Return [X, Y] of the center of cell containing provided text 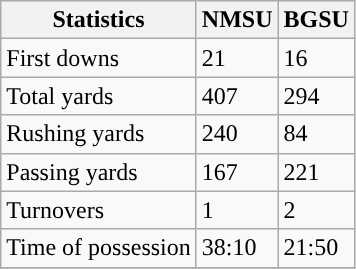
21:50 [316, 248]
407 [237, 96]
2 [316, 210]
21 [237, 58]
167 [237, 172]
Passing yards [99, 172]
Statistics [99, 20]
Total yards [99, 96]
294 [316, 96]
NMSU [237, 20]
First downs [99, 58]
1 [237, 210]
Rushing yards [99, 134]
Turnovers [99, 210]
BGSU [316, 20]
84 [316, 134]
221 [316, 172]
Time of possession [99, 248]
38:10 [237, 248]
240 [237, 134]
16 [316, 58]
